Search for the cell housing the specified text and yield its (X, Y) center coordinate. 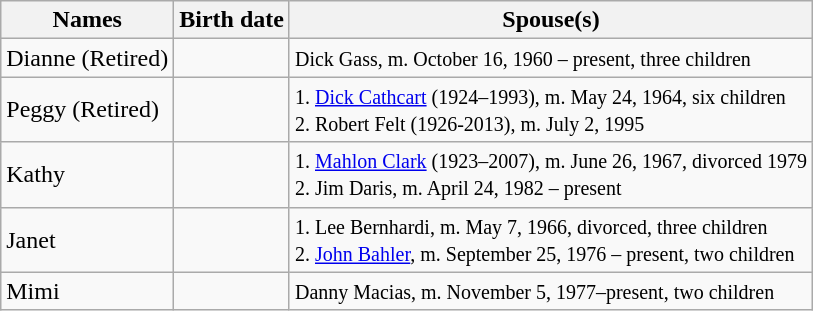
Birth date (232, 20)
Janet (88, 240)
Kathy (88, 174)
Names (88, 20)
Danny Macias, m. November 5, 1977–present, two children (550, 291)
1. Mahlon Clark (1923–2007), m. June 26, 1967, divorced 19792. Jim Daris, m. April 24, 1982 – present (550, 174)
Mimi (88, 291)
Dick Gass, m. October 16, 1960 – present, three children (550, 58)
Dianne (Retired) (88, 58)
1. Dick Cathcart (1924–1993), m. May 24, 1964, six children2. Robert Felt (1926-2013), m. July 2, 1995 (550, 110)
1. Lee Bernhardi, m. May 7, 1966, divorced, three children2. John Bahler, m. September 25, 1976 – present, two children (550, 240)
Spouse(s) (550, 20)
Peggy (Retired) (88, 110)
